Determine the [X, Y] coordinate at the center of the cell enclosing the given text.  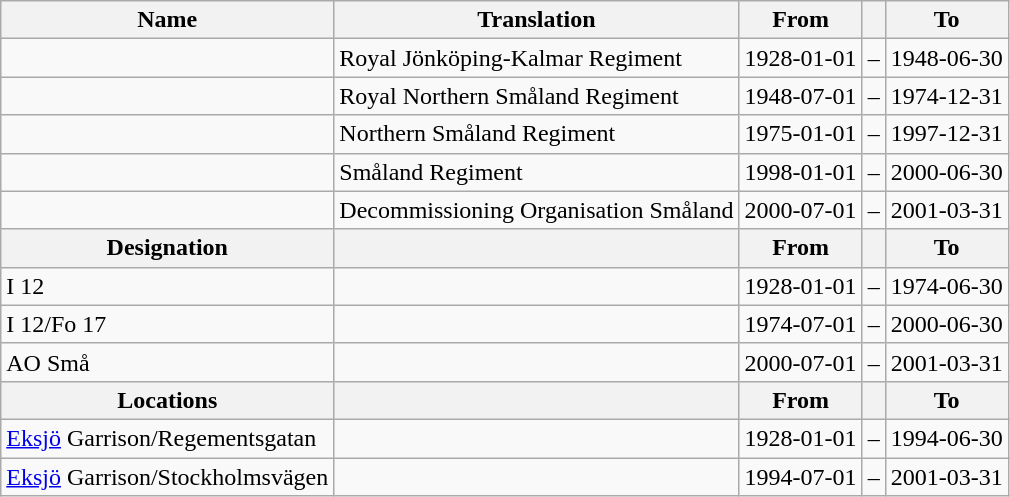
Translation [536, 20]
AO Små [168, 362]
Royal Northern Småland Regiment [536, 96]
1998-01-01 [800, 172]
Royal Jönköping-Kalmar Regiment [536, 58]
1948-06-30 [946, 58]
I 12/Fo 17 [168, 324]
Decommissioning Organisation Småland [536, 210]
Name [168, 20]
1974-07-01 [800, 324]
Eksjö Garrison/Regementsgatan [168, 438]
Northern Småland Regiment [536, 134]
Designation [168, 248]
Småland Regiment [536, 172]
Eksjö Garrison/Stockholmsvägen [168, 477]
1974-06-30 [946, 286]
1948-07-01 [800, 96]
1994-07-01 [800, 477]
1994-06-30 [946, 438]
1974-12-31 [946, 96]
1975-01-01 [800, 134]
I 12 [168, 286]
1997-12-31 [946, 134]
Locations [168, 400]
